From the cell containing the given text, extract its center point as (x, y) coordinate. 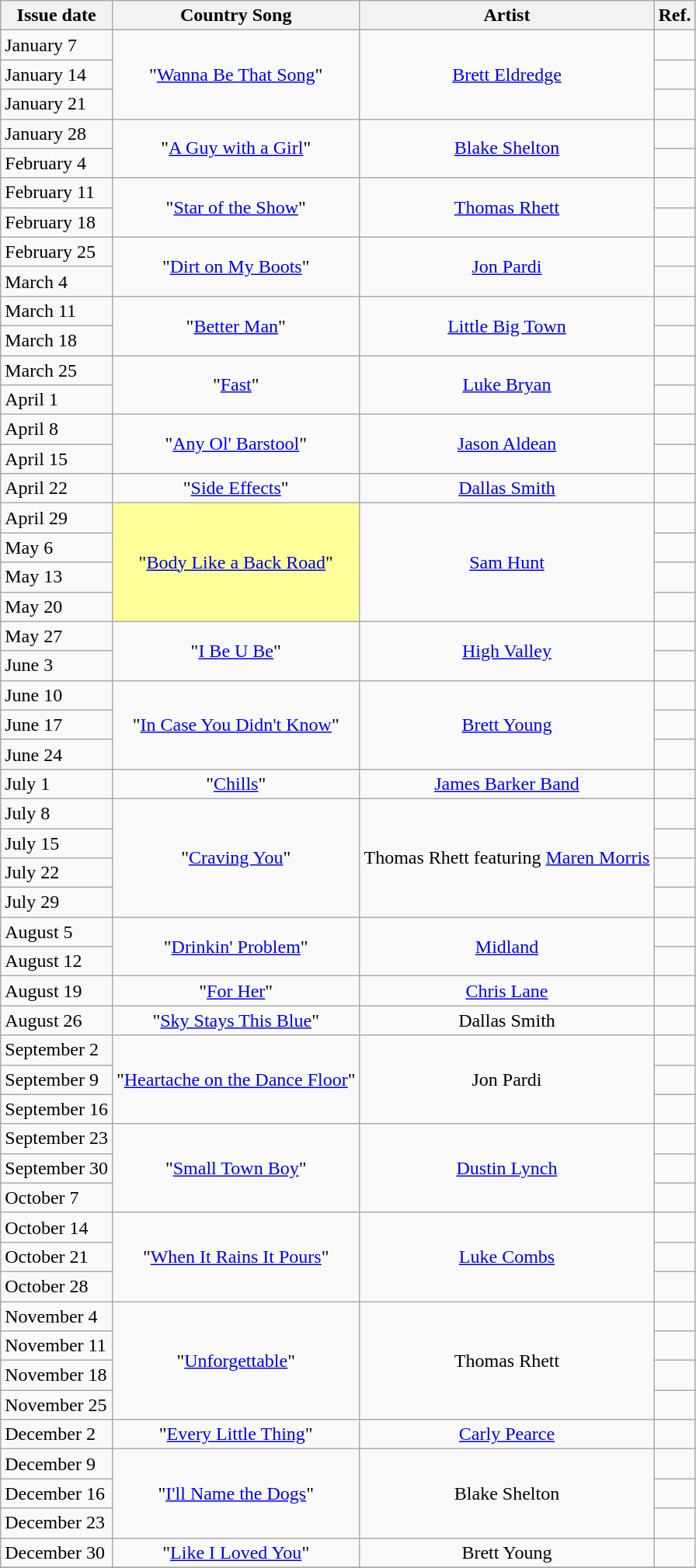
April 22 (57, 488)
Chris Lane (506, 991)
Country Song (236, 16)
"Star of the Show" (236, 207)
September 9 (57, 1080)
High Valley (506, 651)
September 30 (57, 1168)
"Any Ol' Barstool" (236, 444)
"A Guy with a Girl" (236, 148)
"For Her" (236, 991)
November 18 (57, 1375)
May 27 (57, 636)
Sam Hunt (506, 562)
"Dirt on My Boots" (236, 266)
March 4 (57, 281)
October 21 (57, 1257)
December 30 (57, 1552)
Ref. (674, 16)
June 3 (57, 666)
June 10 (57, 695)
December 23 (57, 1523)
July 22 (57, 873)
November 4 (57, 1316)
May 13 (57, 577)
"Body Like a Back Road" (236, 562)
January 28 (57, 134)
October 14 (57, 1227)
September 16 (57, 1109)
Issue date (57, 16)
"Fast" (236, 385)
"Chills" (236, 784)
November 25 (57, 1405)
October 7 (57, 1198)
Artist (506, 16)
July 8 (57, 813)
September 2 (57, 1050)
Luke Combs (506, 1257)
April 15 (57, 459)
"Unforgettable" (236, 1361)
December 16 (57, 1493)
Luke Bryan (506, 385)
December 9 (57, 1464)
"Sky Stays This Blue" (236, 1020)
Little Big Town (506, 325)
"I Be U Be" (236, 651)
May 6 (57, 548)
"Heartache on the Dance Floor" (236, 1080)
July 15 (57, 843)
March 11 (57, 311)
"Wanna Be That Song" (236, 75)
"Better Man" (236, 325)
February 18 (57, 222)
"Like I Loved You" (236, 1552)
Midland (506, 947)
Brett Eldredge (506, 75)
December 2 (57, 1434)
"Drinkin' Problem" (236, 947)
March 18 (57, 340)
March 25 (57, 370)
July 29 (57, 902)
"Craving You" (236, 857)
Dustin Lynch (506, 1168)
"Every Little Thing" (236, 1434)
"Small Town Boy" (236, 1168)
February 11 (57, 193)
April 8 (57, 429)
August 12 (57, 961)
June 24 (57, 754)
November 11 (57, 1346)
January 21 (57, 104)
May 20 (57, 607)
"In Case You Didn't Know" (236, 725)
April 1 (57, 400)
James Barker Band (506, 784)
August 26 (57, 1020)
Carly Pearce (506, 1434)
"I'll Name the Dogs" (236, 1493)
Jason Aldean (506, 444)
August 19 (57, 991)
February 25 (57, 252)
September 23 (57, 1139)
January 14 (57, 75)
"When It Rains It Pours" (236, 1257)
October 28 (57, 1286)
"Side Effects" (236, 488)
July 1 (57, 784)
January 7 (57, 45)
Thomas Rhett featuring Maren Morris (506, 857)
August 5 (57, 932)
June 17 (57, 725)
February 4 (57, 163)
April 29 (57, 518)
